Locate the cell with the specified text and output its (X, Y) center coordinate. 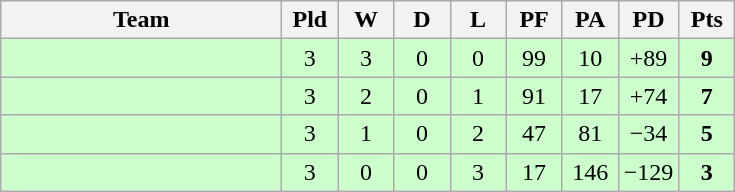
Pld (310, 20)
+89 (648, 58)
7 (707, 96)
47 (534, 134)
PF (534, 20)
81 (590, 134)
W (366, 20)
91 (534, 96)
9 (707, 58)
5 (707, 134)
Pts (707, 20)
−34 (648, 134)
146 (590, 172)
PD (648, 20)
−129 (648, 172)
D (422, 20)
PA (590, 20)
L (478, 20)
10 (590, 58)
Team (142, 20)
99 (534, 58)
+74 (648, 96)
